Extract the [X, Y] coordinate from the center of the cell holding the provided text.  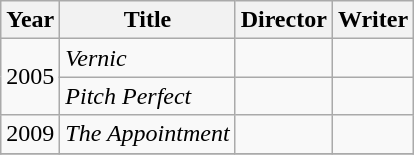
Vernic [148, 58]
Title [148, 20]
Year [30, 20]
2005 [30, 77]
The Appointment [148, 134]
Director [284, 20]
Pitch Perfect [148, 96]
Writer [372, 20]
2009 [30, 134]
